Pinpoint the cell where the given text exists, returning its [x, y] midpoint coordinate. 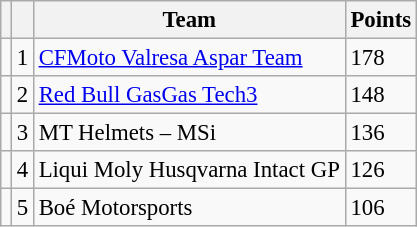
106 [380, 208]
3 [22, 133]
1 [22, 58]
Team [189, 20]
4 [22, 170]
Points [380, 20]
Liqui Moly Husqvarna Intact GP [189, 170]
CFMoto Valresa Aspar Team [189, 58]
Red Bull GasGas Tech3 [189, 95]
MT Helmets – MSi [189, 133]
178 [380, 58]
136 [380, 133]
126 [380, 170]
5 [22, 208]
Boé Motorsports [189, 208]
148 [380, 95]
2 [22, 95]
